Scan for the cell matching the given text and deliver its (X, Y) coordinate at center. 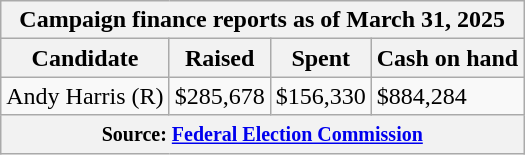
Campaign finance reports as of March 31, 2025 (262, 20)
$884,284 (447, 96)
Andy Harris (R) (85, 96)
$285,678 (220, 96)
$156,330 (320, 96)
Cash on hand (447, 58)
Source: Federal Election Commission (262, 134)
Candidate (85, 58)
Raised (220, 58)
Spent (320, 58)
